Output the (x, y) coordinate of the center of the cell containing the given text.  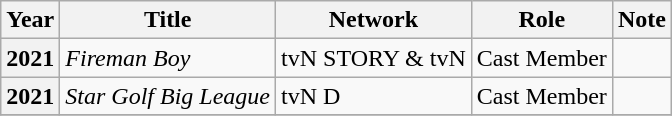
Star Golf Big League (168, 96)
tvN STORY & tvN (374, 58)
Note (642, 20)
Title (168, 20)
Fireman Boy (168, 58)
Role (542, 20)
tvN D (374, 96)
Year (30, 20)
Network (374, 20)
